Determine the [X, Y] coordinate at the center of the cell enclosing the given text.  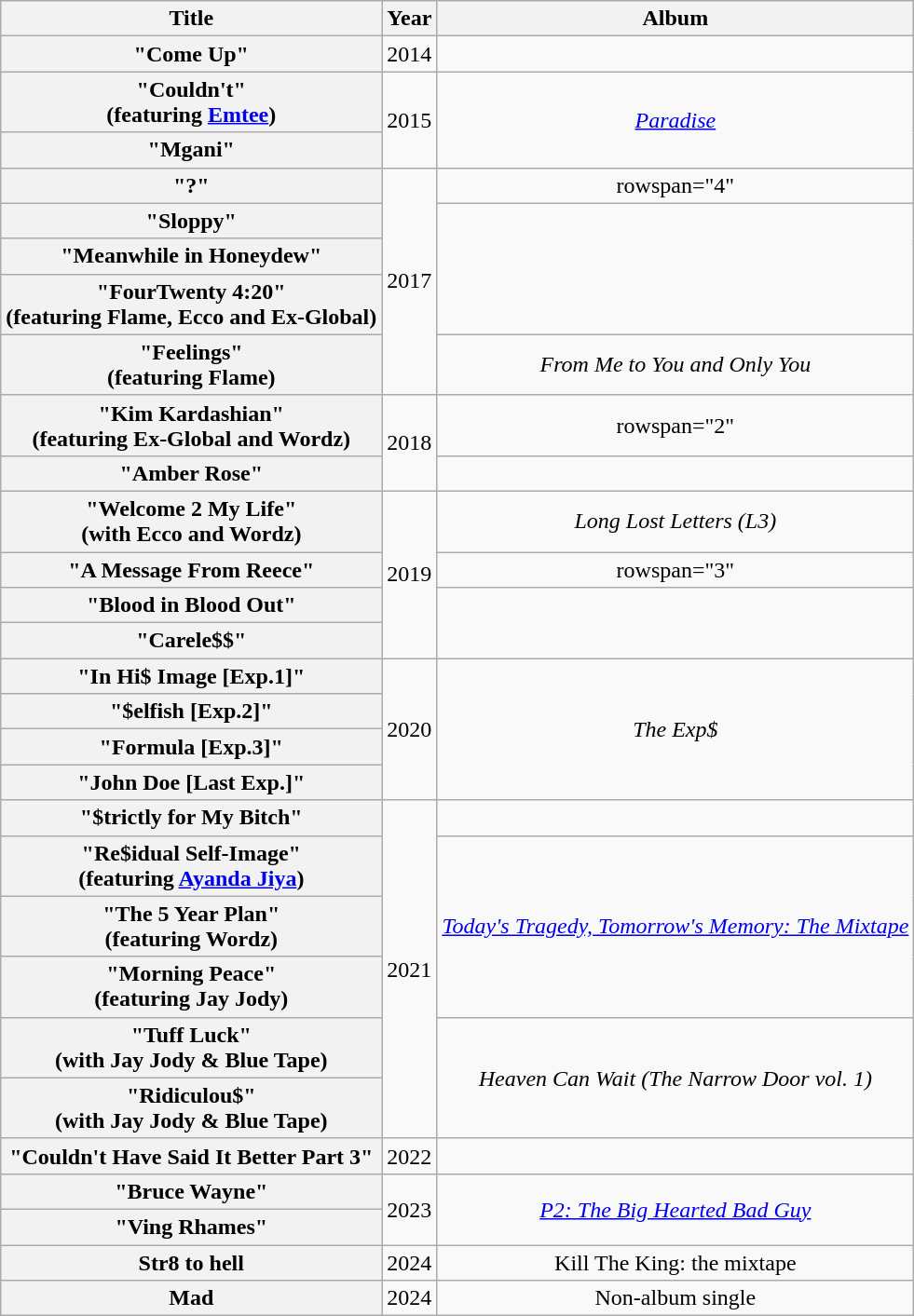
rowspan="4" [675, 185]
"In Hi$ Image [Exp.1]" [192, 676]
Non-album single [675, 1298]
"FourTwenty 4:20"(featuring Flame, Ecco and Ex-Global) [192, 304]
2018 [410, 443]
rowspan="3" [675, 569]
Album [675, 19]
2019 [410, 574]
"Ving Rhames" [192, 1227]
"Come Up" [192, 54]
rowspan="2" [675, 425]
Long Lost Letters (L3) [675, 522]
"John Doe [Last Exp.]" [192, 782]
"Meanwhile in Honeydew" [192, 256]
"Morning Peace"(featuring Jay Jody) [192, 987]
From Me to You and Only You [675, 365]
2023 [410, 1209]
"$trictly for My Bitch" [192, 818]
"A Message From Reece" [192, 569]
"Blood in Blood Out" [192, 605]
Kill The King: the mixtape [675, 1262]
"Couldn't Have Said It Better Part 3" [192, 1156]
"Mgani" [192, 150]
The Exp$ [675, 729]
"Ridiculou$"(with Jay Jody & Blue Tape) [192, 1108]
"Tuff Luck"(with Jay Jody & Blue Tape) [192, 1047]
Paradise [675, 119]
"Re$idual Self-Image"(featuring Ayanda Jiya) [192, 866]
2015 [410, 119]
"Kim Kardashian"(featuring Ex-Global and Wordz) [192, 425]
"Formula [Exp.3]" [192, 747]
Title [192, 19]
"Feelings"(featuring Flame) [192, 365]
Heaven Can Wait (The Narrow Door vol. 1) [675, 1078]
2020 [410, 729]
"Sloppy" [192, 221]
"Couldn't"(featuring Emtee) [192, 102]
2022 [410, 1156]
2014 [410, 54]
Str8 to hell [192, 1262]
2021 [410, 969]
"?" [192, 185]
"Bruce Wayne" [192, 1191]
"The 5 Year Plan"(featuring Wordz) [192, 926]
2017 [410, 281]
Today's Tragedy, Tomorrow's Memory: The Mixtape [675, 926]
"Welcome 2 My Life"(with Ecco and Wordz) [192, 522]
Mad [192, 1298]
P2: The Big Hearted Bad Guy [675, 1209]
Year [410, 19]
"Amber Rose" [192, 473]
"Carele$$" [192, 641]
"$elfish [Exp.2]" [192, 712]
